From the cell containing the given text, extract its center point as (x, y) coordinate. 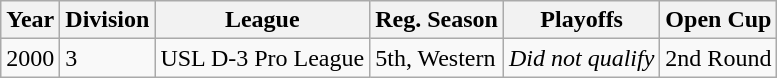
USL D-3 Pro League (262, 58)
2000 (30, 58)
Playoffs (581, 20)
League (262, 20)
Open Cup (718, 20)
Reg. Season (437, 20)
2nd Round (718, 58)
Year (30, 20)
3 (108, 58)
Division (108, 20)
Did not qualify (581, 58)
5th, Western (437, 58)
